Output the (x, y) coordinate of the center of the cell containing the given text.  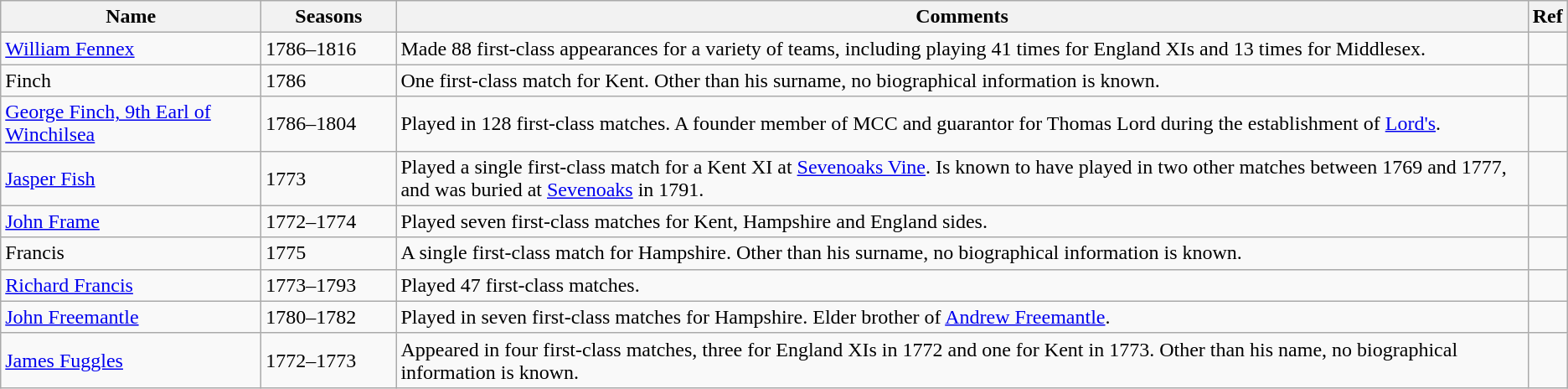
1772–1774 (328, 221)
1786–1804 (328, 124)
John Freemantle (131, 317)
George Finch, 9th Earl of Winchilsea (131, 124)
Played in 128 first-class matches. A founder member of MCC and guarantor for Thomas Lord during the establishment of Lord's. (962, 124)
Name (131, 17)
Played in seven first-class matches for Hampshire. Elder brother of Andrew Freemantle. (962, 317)
1775 (328, 253)
Finch (131, 80)
Played seven first-class matches for Kent, Hampshire and England sides. (962, 221)
1786 (328, 80)
Comments (962, 17)
Seasons (328, 17)
1780–1782 (328, 317)
1772–1773 (328, 360)
Richard Francis (131, 285)
One first-class match for Kent. Other than his surname, no biographical information is known. (962, 80)
1786–1816 (328, 49)
John Frame (131, 221)
1773 (328, 178)
Francis (131, 253)
Ref (1548, 17)
James Fuggles (131, 360)
A single first-class match for Hampshire. Other than his surname, no biographical information is known. (962, 253)
William Fennex (131, 49)
Made 88 first-class appearances for a variety of teams, including playing 41 times for England XIs and 13 times for Middlesex. (962, 49)
Played 47 first-class matches. (962, 285)
1773–1793 (328, 285)
Jasper Fish (131, 178)
